Provide the (x, y) coordinate of the cell's center where the given text is located.  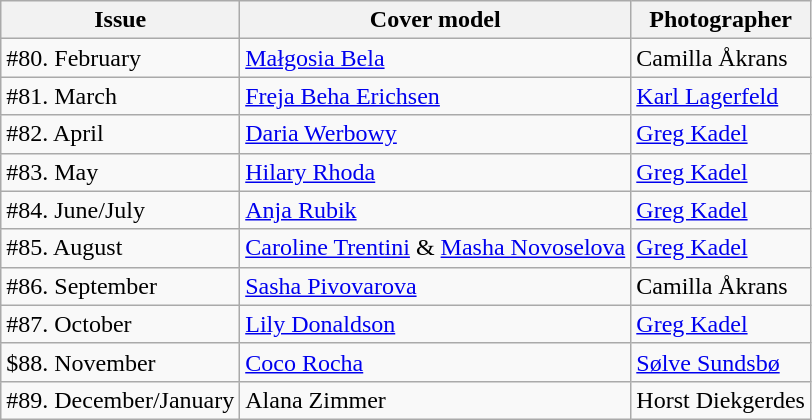
Horst Diekgerdes (721, 400)
Alana Zimmer (436, 400)
Daria Werbowy (436, 134)
#89. December/January (120, 400)
#83. May (120, 172)
#85. August (120, 248)
Sasha Pivovarova (436, 286)
#80. February (120, 58)
Cover model (436, 20)
#82. April (120, 134)
#87. October (120, 324)
Photographer (721, 20)
$88. November (120, 362)
Karl Lagerfeld (721, 96)
#81. March (120, 96)
#84. June/July (120, 210)
Sølve Sundsbø (721, 362)
#86. September (120, 286)
Coco Rocha (436, 362)
Lily Donaldson (436, 324)
Anja Rubik (436, 210)
Hilary Rhoda (436, 172)
Małgosia Bela (436, 58)
Caroline Trentini & Masha Novoselova (436, 248)
Freja Beha Erichsen (436, 96)
Issue (120, 20)
